For the text-containing cell, return its midpoint in (x, y) coordinate format. 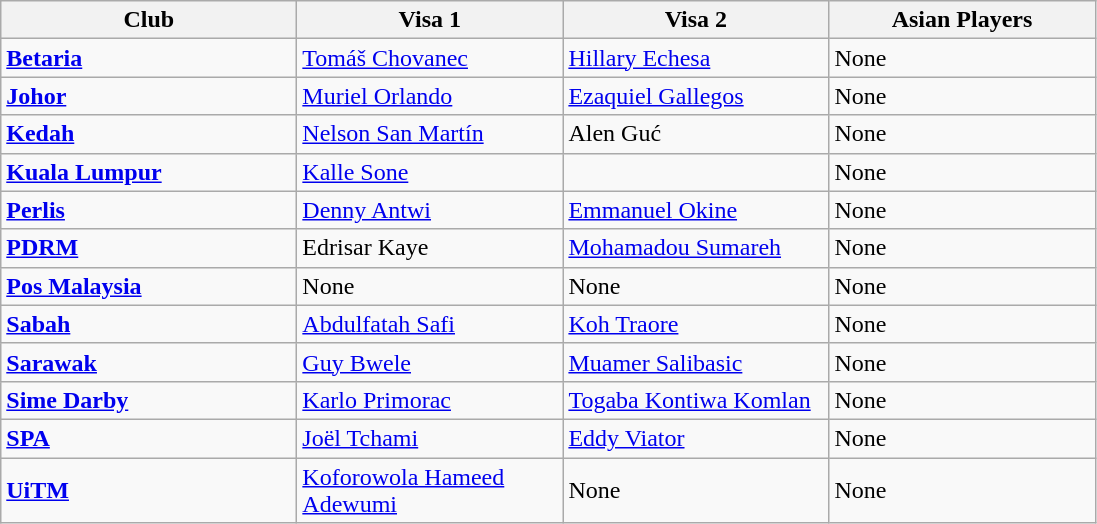
Johor (149, 96)
Asian Players (962, 20)
Togaba Kontiwa Komlan (696, 400)
Pos Malaysia (149, 286)
Ezaquiel Gallegos (696, 96)
Koh Traore (696, 324)
UiTM (149, 490)
Emmanuel Okine (696, 210)
Nelson San Martín (430, 134)
Alen Guć (696, 134)
Sabah (149, 324)
Sarawak (149, 362)
Joël Tchami (430, 438)
Perlis (149, 210)
Muamer Salibasic (696, 362)
Kuala Lumpur (149, 172)
PDRM (149, 248)
Sime Darby (149, 400)
Muriel Orlando (430, 96)
Visa 2 (696, 20)
Visa 1 (430, 20)
Betaria (149, 58)
Mohamadou Sumareh (696, 248)
Eddy Viator (696, 438)
Tomáš Chovanec (430, 58)
Denny Antwi (430, 210)
Koforowola Hameed Adewumi (430, 490)
Hillary Echesa (696, 58)
Abdulfatah Safi (430, 324)
Kedah (149, 134)
Edrisar Kaye (430, 248)
Kalle Sone (430, 172)
Karlo Primorac (430, 400)
SPA (149, 438)
Club (149, 20)
Guy Bwele (430, 362)
